Return the (x, y) coordinate for the center point of the cell that contains the specified text.  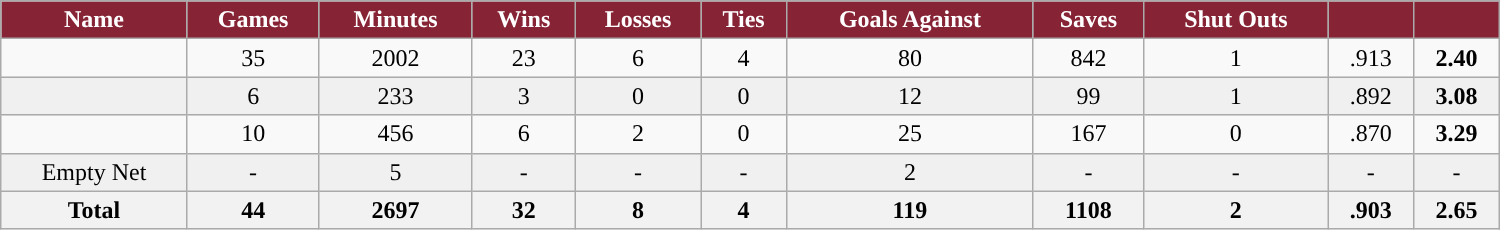
2002 (396, 58)
10 (253, 134)
Name (94, 20)
Games (253, 20)
Wins (524, 20)
44 (253, 210)
2.40 (1457, 58)
80 (910, 58)
3 (524, 96)
.870 (1371, 134)
167 (1088, 134)
12 (910, 96)
25 (910, 134)
3.08 (1457, 96)
.892 (1371, 96)
233 (396, 96)
5 (396, 172)
Empty Net (94, 172)
32 (524, 210)
8 (638, 210)
Losses (638, 20)
119 (910, 210)
.903 (1371, 210)
.913 (1371, 58)
Minutes (396, 20)
Shut Outs (1236, 20)
2697 (396, 210)
842 (1088, 58)
2.65 (1457, 210)
1108 (1088, 210)
Saves (1088, 20)
456 (396, 134)
Goals Against (910, 20)
Ties (744, 20)
Total (94, 210)
23 (524, 58)
35 (253, 58)
99 (1088, 96)
3.29 (1457, 134)
